Identify which cell holds the provided text, then report its [x, y] central coordinate. 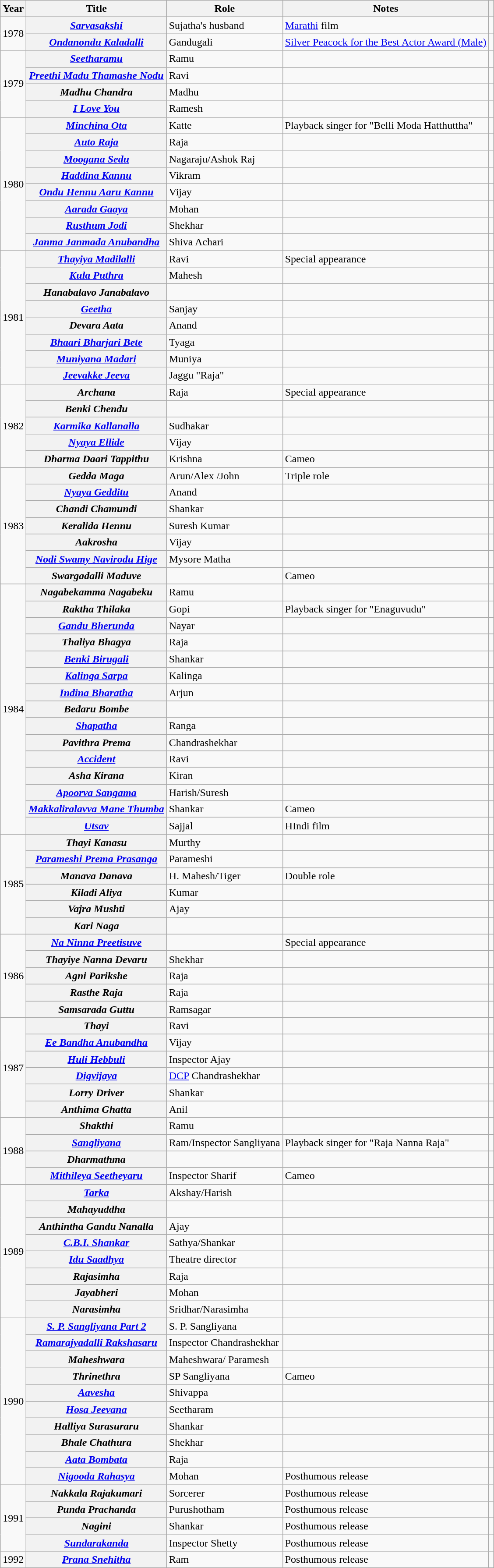
Samsarada Guttu [96, 1009]
Bhale Chathura [96, 1443]
1986 [13, 976]
Manava Danava [96, 876]
H. Mahesh/Tiger [224, 876]
Mithileya Seetheyaru [96, 1176]
S. P. Sangliyana [224, 1326]
Apoorva Sangama [96, 793]
Kalinga [224, 676]
Pavithra Prema [96, 743]
Bhaari Bharjari Bete [96, 342]
Role [224, 9]
Silver Peacock for the Best Actor Award (Male) [385, 42]
Narasimha [96, 1310]
Ram/Inspector Sangliyana [224, 1143]
Sorcerer [224, 1493]
Ramesh [224, 109]
Thaliya Bhagya [96, 642]
Muniyana Madari [96, 359]
Mahesh [224, 276]
SP Sangliyana [224, 1376]
Chandi Chamundi [96, 509]
Aarada Gaaya [96, 209]
Double role [385, 876]
Ranga [224, 726]
Dharma Daari Tappithu [96, 459]
Na Ninna Preetisuve [96, 942]
Jayabheri [96, 1293]
Gandu Bherunda [96, 626]
1990 [13, 1401]
Shiva Achari [224, 242]
Aakrosha [96, 542]
Kari Naga [96, 926]
Minchina Ota [96, 125]
Raktha Thilaka [96, 609]
Nyaya Gedditu [96, 492]
Playback singer for "Belli Moda Hatthuttha" [385, 125]
Huli Hebbuli [96, 1059]
Tarka [96, 1193]
Theatre director [224, 1259]
Ondu Hennu Aaru Kannu [96, 192]
Triple role [385, 475]
Sanjay [224, 309]
Haddina Kannu [96, 175]
Makkaliralavva Mane Thumba [96, 809]
1982 [13, 425]
Playback singer for "Enaguvudu" [385, 609]
Rusthum Jodi [96, 226]
Parameshi Prema Prasanga [96, 859]
Hosa Jeevana [96, 1409]
Maheshwara [96, 1359]
Notes [385, 9]
Swargadalli Maduve [96, 576]
Dharmathma [96, 1159]
Agni Parikshe [96, 976]
Anthintha Gandu Nanalla [96, 1226]
Sundarakanda [96, 1543]
1979 [13, 84]
Jeevakke Jeeva [96, 375]
C.B.I. Shankar [96, 1242]
Playback singer for "Raja Nanna Raja" [385, 1143]
Nagaraju/Ashok Raj [224, 159]
1978 [13, 34]
Utsav [96, 826]
Sathya/Shankar [224, 1242]
Anil [224, 1109]
Asha Kirana [96, 776]
Inspector Ajay [224, 1059]
Seetharamu [96, 59]
Madhu [224, 92]
Hanabalavo Janabalavo [96, 292]
1991 [13, 1518]
Ram [224, 1560]
Inspector Shetty [224, 1543]
1985 [13, 884]
Idu Saadhya [96, 1259]
Purushotham [224, 1509]
1987 [13, 1068]
Rajasimha [96, 1276]
Chandrashekhar [224, 743]
Thayiye Nanna Devaru [96, 959]
Katte [224, 125]
Nigooda Rahasya [96, 1476]
Arjun [224, 692]
Shivappa [224, 1393]
Auto Raja [96, 142]
Ramsagar [224, 1009]
Year [13, 9]
Mysore Matha [224, 559]
Ramarajyadalli Rakshasaru [96, 1343]
Anthima Ghatta [96, 1109]
Bedaru Bombe [96, 709]
Prana Snehitha [96, 1560]
Ondanondu Kaladalli [96, 42]
Rasthe Raja [96, 992]
Sangliyana [96, 1143]
Kula Puthra [96, 276]
1983 [13, 525]
1992 [13, 1560]
Janma Janmada Anubandha [96, 242]
Murthy [224, 842]
Keralida Hennu [96, 526]
Seetharam [224, 1409]
Archana [96, 392]
Kalinga Sarpa [96, 676]
Tyaga [224, 342]
Vajra Mushti [96, 909]
Krishna [224, 459]
Kiran [224, 776]
Sarvasakshi [96, 25]
Benki Chendu [96, 409]
Parameshi [224, 859]
Punda Prachanda [96, 1509]
Preethi Madu Thamashe Nodu [96, 75]
Gedda Maga [96, 475]
Nakkala Rajakumari [96, 1493]
Marathi film [385, 25]
Kumar [224, 892]
Thayi [96, 1026]
DCP Chandrashekhar [224, 1076]
1988 [13, 1151]
Accident [96, 759]
Mahayuddha [96, 1209]
Muniya [224, 359]
Arun/Alex /John [224, 475]
Karmika Kallanalla [96, 425]
Madhu Chandra [96, 92]
Maheshwara/ Paramesh [224, 1359]
Shakthi [96, 1126]
Suresh Kumar [224, 526]
Moogana Sedu [96, 159]
Nodi Swamy Navirodu Hige [96, 559]
Aavesha [96, 1393]
Devara Aata [96, 326]
Sajjal [224, 826]
Thrinethra [96, 1376]
Gopi [224, 609]
Sridhar/Narasimha [224, 1310]
Inspector Sharif [224, 1176]
Nayar [224, 626]
Kiladi Aliya [96, 892]
Digvijaya [96, 1076]
1989 [13, 1251]
Thayi Kanasu [96, 842]
Lorry Driver [96, 1093]
Ee Bandha Anubandha [96, 1043]
Nagabekamma Nagabeku [96, 592]
Inspector Chandrashekhar [224, 1343]
Shapatha [96, 726]
HIndi film [385, 826]
Jaggu "Raja" [224, 375]
Halliya Surasuraru [96, 1426]
Sujatha's husband [224, 25]
S. P. Sangliyana Part 2 [96, 1326]
I Love You [96, 109]
Benki Birugali [96, 659]
Nagini [96, 1526]
Gandugali [224, 42]
1980 [13, 184]
Aata Bombata [96, 1459]
Vikram [224, 175]
Akshay/Harish [224, 1193]
1984 [13, 709]
Nyaya Ellide [96, 442]
Geetha [96, 309]
Sudhakar [224, 425]
Thayiya Madilalli [96, 259]
Indina Bharatha [96, 692]
Harish/Suresh [224, 793]
Title [96, 9]
1981 [13, 317]
